Return the [X, Y] coordinate for the center point of the cell that contains the specified text.  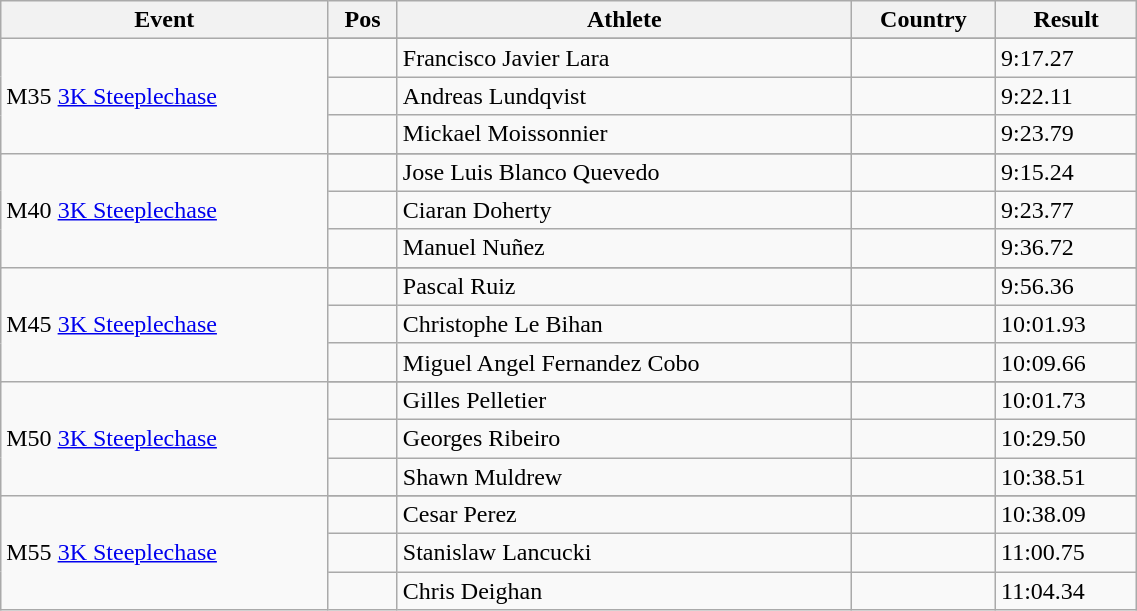
Pos [362, 20]
9:56.36 [1066, 286]
Cesar Perez [624, 515]
Stanislaw Lancucki [624, 553]
Chris Deighan [624, 591]
10:38.51 [1066, 477]
Ciaran Doherty [624, 210]
9:23.77 [1066, 210]
Miguel Angel Fernandez Cobo [624, 362]
Shawn Muldrew [624, 477]
10:01.73 [1066, 400]
10:01.93 [1066, 324]
M35 3K Steeplechase [164, 96]
Event [164, 20]
10:09.66 [1066, 362]
9:17.27 [1066, 58]
Georges Ribeiro [624, 438]
9:22.11 [1066, 96]
Pascal Ruiz [624, 286]
9:36.72 [1066, 248]
Manuel Nuñez [624, 248]
M45 3K Steeplechase [164, 324]
Christophe Le Bihan [624, 324]
Result [1066, 20]
Andreas Lundqvist [624, 96]
10:38.09 [1066, 515]
11:04.34 [1066, 591]
Francisco Javier Lara [624, 58]
M55 3K Steeplechase [164, 553]
Country [923, 20]
Gilles Pelletier [624, 400]
11:00.75 [1066, 553]
9:23.79 [1066, 134]
10:29.50 [1066, 438]
Athlete [624, 20]
M50 3K Steeplechase [164, 438]
Mickael Moissonnier [624, 134]
9:15.24 [1066, 172]
M40 3K Steeplechase [164, 210]
Jose Luis Blanco Quevedo [624, 172]
